Search for the cell housing the specified text and yield its [x, y] center coordinate. 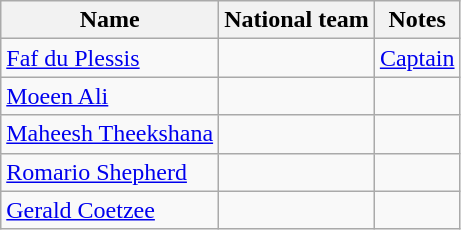
Notes [417, 20]
Name [110, 20]
Romario Shepherd [110, 172]
Maheesh Theekshana [110, 134]
Moeen Ali [110, 96]
Gerald Coetzee [110, 210]
Captain [417, 58]
National team [297, 20]
Faf du Plessis [110, 58]
